Capture the cell that displays the provided text and extract its (x, y) central coordinate. 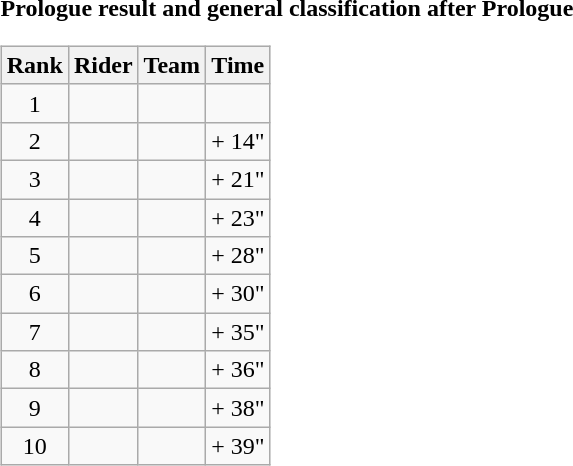
3 (34, 179)
Team (172, 65)
6 (34, 294)
+ 30" (238, 294)
9 (34, 408)
7 (34, 332)
+ 28" (238, 256)
+ 21" (238, 179)
+ 14" (238, 141)
Time (238, 65)
+ 39" (238, 446)
5 (34, 256)
+ 38" (238, 408)
+ 36" (238, 370)
+ 35" (238, 332)
2 (34, 141)
Rider (103, 65)
Rank (34, 65)
8 (34, 370)
10 (34, 446)
1 (34, 103)
4 (34, 217)
+ 23" (238, 217)
